Return the [X, Y] coordinate for the center point of the cell that contains the specified text.  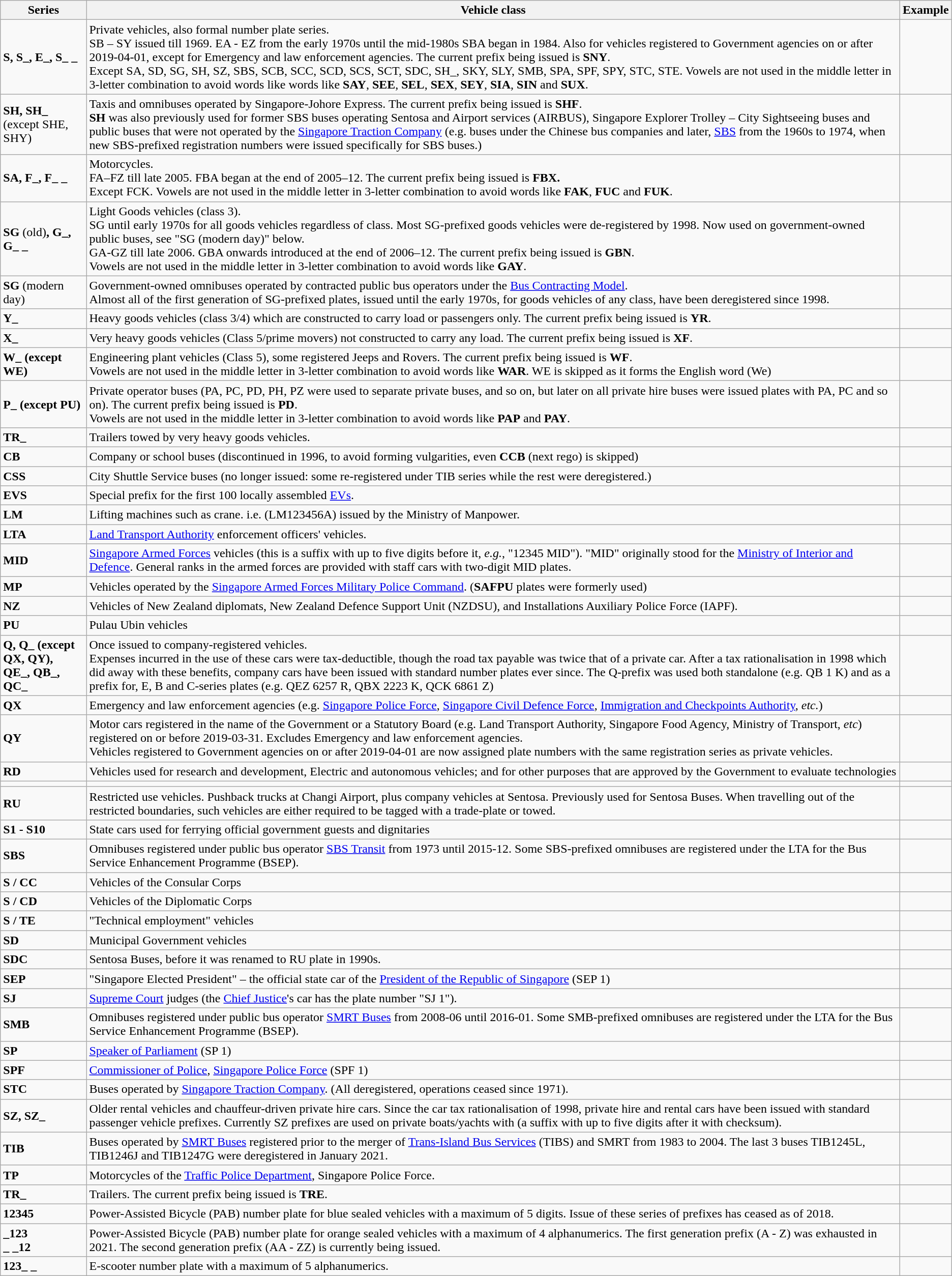
Very heavy goods vehicles (Class 5/prime movers) not constructed to carry any load. The current prefix being issued is XF. [493, 338]
SEP [44, 979]
SJ [44, 998]
LTA [44, 534]
SH, SH_ (except SHE, SHY) [44, 124]
"Singapore Elected President" – the official state car of the President of the Republic of Singapore (SEP 1) [493, 979]
LM [44, 515]
QY [44, 738]
State cars used for ferrying official government guests and dignitaries [493, 829]
SP [44, 1051]
SBS [44, 856]
PU [44, 625]
Supreme Court judges (the Chief Justice's car has the plate number "SJ 1"). [493, 998]
SG (old), G_, G_ _ [44, 239]
SG (modern day) [44, 292]
Buses operated by Singapore Traction Company. (All deregistered, operations ceased since 1971). [493, 1089]
Special prefix for the first 100 locally assembled EVs. [493, 496]
Trailers towed by very heavy goods vehicles. [493, 437]
SZ, SZ_ [44, 1115]
RU [44, 803]
CB [44, 456]
NZ [44, 606]
TIB [44, 1149]
Q, Q_ (except QX, QY),QE_, QB_, QC_ [44, 665]
Lifting machines such as crane. i.e. (LM123456A) issued by the Ministry of Manpower. [493, 515]
123_ _ [44, 1266]
SPF [44, 1070]
TP [44, 1175]
Speaker of Parliament (SP 1) [493, 1051]
S / CC [44, 882]
X_ [44, 338]
City Shuttle Service buses (no longer issued: some re-registered under TIB series while the rest were deregistered.) [493, 476]
E-scooter number plate with a maximum of 5 alphanumerics. [493, 1266]
SA, F_, F_ _ [44, 178]
Motorcycles of the Traffic Police Department, Singapore Police Force. [493, 1175]
Vehicles of the Consular Corps [493, 882]
SDC [44, 960]
Trailers. The current prefix being issued is TRE. [493, 1194]
12345 [44, 1213]
S1 - S10 [44, 829]
EVS [44, 496]
S, S_, E_, S_ _ [44, 57]
Vehicles operated by the Singapore Armed Forces Military Police Command. (SAFPU plates were formerly used) [493, 587]
Heavy goods vehicles (class 3/4) which are constructed to carry load or passengers only. The current prefix being issued is YR. [493, 318]
MID [44, 561]
Commissioner of Police, Singapore Police Force (SPF 1) [493, 1070]
SD [44, 940]
Vehicles of the Diplomatic Corps [493, 902]
QX [44, 705]
CSS [44, 476]
Municipal Government vehicles [493, 940]
Series [44, 10]
"Technical employment" vehicles [493, 921]
Pulau Ubin vehicles [493, 625]
S / CD [44, 902]
Sentosa Buses, before it was renamed to RU plate in 1990s. [493, 960]
W_ (except WE) [44, 364]
SMB [44, 1025]
Y_ [44, 318]
STC [44, 1089]
Land Transport Authority enforcement officers' vehicles. [493, 534]
P_ (except PU) [44, 404]
S / TE [44, 921]
Example [926, 10]
RD [44, 771]
Vehicle class [493, 10]
Emergency and law enforcement agencies (e.g. Singapore Police Force, Singapore Civil Defence Force, Immigration and Checkpoints Authority, etc.) [493, 705]
MP [44, 587]
_123_ _12 [44, 1239]
Vehicles of New Zealand diplomats, New Zealand Defence Support Unit (NZDSU), and Installations Auxiliary Police Force (IAPF). [493, 606]
Company or school buses (discontinued in 1996, to avoid forming vulgarities, even CCB (next rego) is skipped) [493, 456]
